Find where the given text appears and provide that cell's center as [X, Y] coordinate. 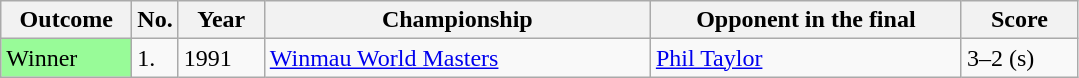
3–2 (s) [1019, 58]
Championship [457, 20]
Outcome [66, 20]
No. [155, 20]
Opponent in the final [806, 20]
1991 [221, 58]
Winmau World Masters [457, 58]
Winner [66, 58]
1. [155, 58]
Phil Taylor [806, 58]
Year [221, 20]
Score [1019, 20]
